Capture the cell that displays the provided text and extract its [X, Y] central coordinate. 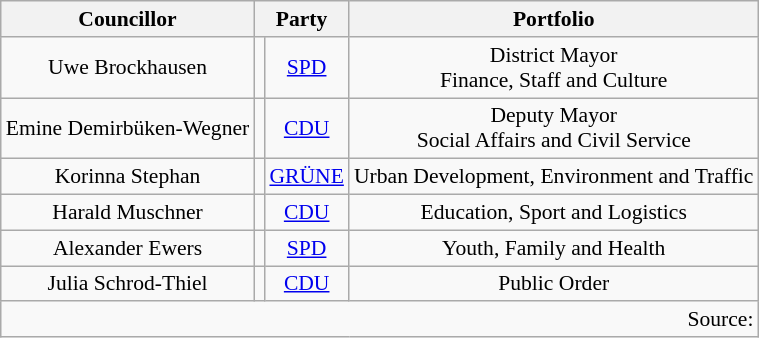
GRÜNE [306, 177]
Deputy MayorSocial Affairs and Civil Service [554, 128]
Uwe Brockhausen [128, 68]
Councillor [128, 19]
Portfolio [554, 19]
Party [302, 19]
Public Order [554, 284]
District MayorFinance, Staff and Culture [554, 68]
Youth, Family and Health [554, 248]
Source: [380, 320]
Education, Sport and Logistics [554, 213]
Urban Development, Environment and Traffic [554, 177]
Alexander Ewers [128, 248]
Harald Muschner [128, 213]
Emine Demirbüken-Wegner [128, 128]
Julia Schrod-Thiel [128, 284]
Korinna Stephan [128, 177]
